Detect which cell encompasses the target text, then output its [x, y] center coordinate. 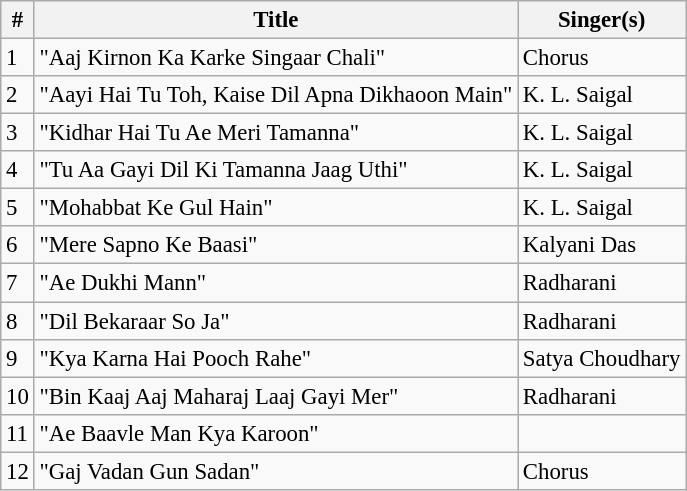
Singer(s) [602, 20]
12 [18, 471]
"Gaj Vadan Gun Sadan" [276, 471]
5 [18, 208]
7 [18, 283]
Kalyani Das [602, 245]
2 [18, 95]
9 [18, 358]
3 [18, 133]
"Ae Dukhi Mann" [276, 283]
Title [276, 20]
10 [18, 396]
"Aayi Hai Tu Toh, Kaise Dil Apna Dikhaoon Main" [276, 95]
11 [18, 433]
"Mere Sapno Ke Baasi" [276, 245]
"Dil Bekaraar So Ja" [276, 321]
"Tu Aa Gayi Dil Ki Tamanna Jaag Uthi" [276, 170]
Satya Choudhary [602, 358]
"Aaj Kirnon Ka Karke Singaar Chali" [276, 58]
"Kya Karna Hai Pooch Rahe" [276, 358]
6 [18, 245]
4 [18, 170]
"Ae Baavle Man Kya Karoon" [276, 433]
8 [18, 321]
"Bin Kaaj Aaj Maharaj Laaj Gayi Mer" [276, 396]
# [18, 20]
"Kidhar Hai Tu Ae Meri Tamanna" [276, 133]
1 [18, 58]
"Mohabbat Ke Gul Hain" [276, 208]
